From the cell containing the given text, extract its center point as (X, Y) coordinate. 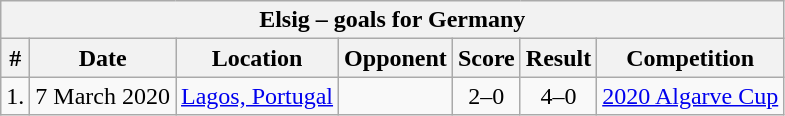
Location (258, 58)
7 March 2020 (103, 96)
# (16, 58)
Competition (690, 58)
Score (486, 58)
Opponent (396, 58)
4–0 (558, 96)
Lagos, Portugal (258, 96)
Elsig – goals for Germany (392, 20)
2–0 (486, 96)
Result (558, 58)
1. (16, 96)
Date (103, 58)
2020 Algarve Cup (690, 96)
